Locate the cell with the specified text and output its (X, Y) center coordinate. 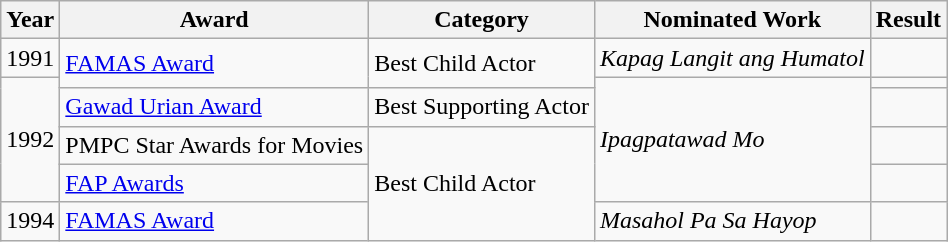
Kapag Langit ang Humatol (732, 58)
Nominated Work (732, 20)
Masahol Pa Sa Hayop (732, 221)
1991 (30, 58)
PMPC Star Awards for Movies (214, 145)
1992 (30, 140)
Ipagpatawad Mo (732, 140)
Category (482, 20)
Year (30, 20)
Result (908, 20)
Best Supporting Actor (482, 107)
Gawad Urian Award (214, 107)
1994 (30, 221)
Award (214, 20)
FAP Awards (214, 183)
